Determine the [x, y] coordinate at the center of the cell enclosing the given text.  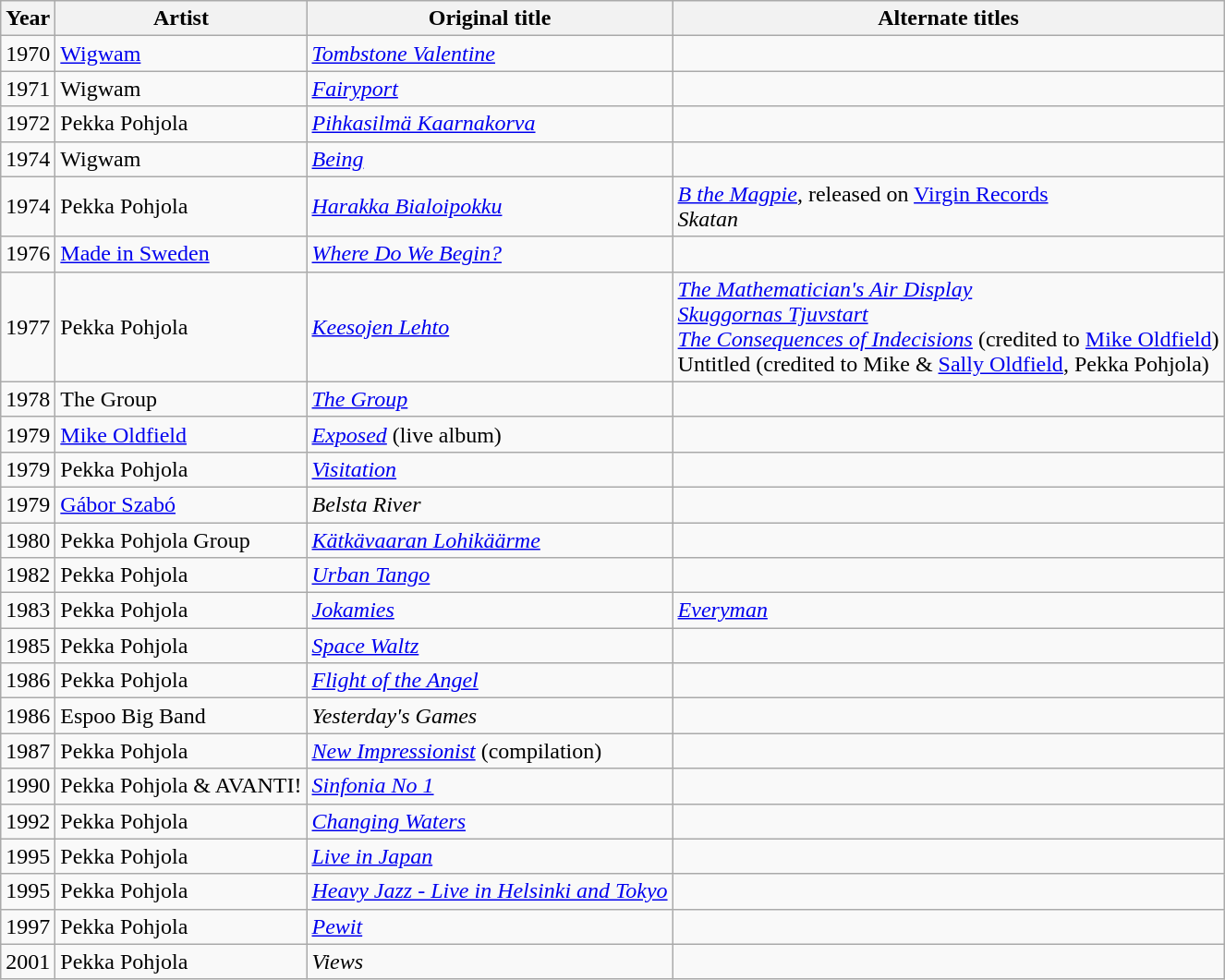
Urban Tango [490, 575]
Artist [181, 18]
Espoo Big Band [181, 716]
1976 [28, 254]
1978 [28, 399]
Made in Sweden [181, 254]
Jokamies [490, 611]
1977 [28, 327]
Pewit [490, 926]
1980 [28, 540]
Original title [490, 18]
1997 [28, 926]
Fairyport [490, 89]
Where Do We Begin? [490, 254]
Pekka Pohjola Group [181, 540]
Live in Japan [490, 856]
1982 [28, 575]
1985 [28, 646]
1992 [28, 821]
1987 [28, 751]
1983 [28, 611]
Belsta River [490, 504]
Exposed (live album) [490, 434]
Kätkävaaran Lohikäärme [490, 540]
Being [490, 159]
Space Waltz [490, 646]
Pihkasilmä Kaarnakorva [490, 124]
New Impressionist (compilation) [490, 751]
Harakka Bialoipokku [490, 207]
2001 [28, 962]
Flight of the Angel [490, 681]
Yesterday's Games [490, 716]
Sinfonia No 1 [490, 786]
Heavy Jazz - Live in Helsinki and Tokyo [490, 891]
Year [28, 18]
Visitation [490, 469]
Pekka Pohjola & AVANTI! [181, 786]
Views [490, 962]
1971 [28, 89]
Mike Oldfield [181, 434]
1990 [28, 786]
1970 [28, 54]
Changing Waters [490, 821]
B the Magpie, released on Virgin Records Skatan [948, 207]
Keesojen Lehto [490, 327]
1972 [28, 124]
Alternate titles [948, 18]
Tombstone Valentine [490, 54]
Everyman [948, 611]
Gábor Szabó [181, 504]
